For the text-containing cell, return its midpoint in (x, y) coordinate format. 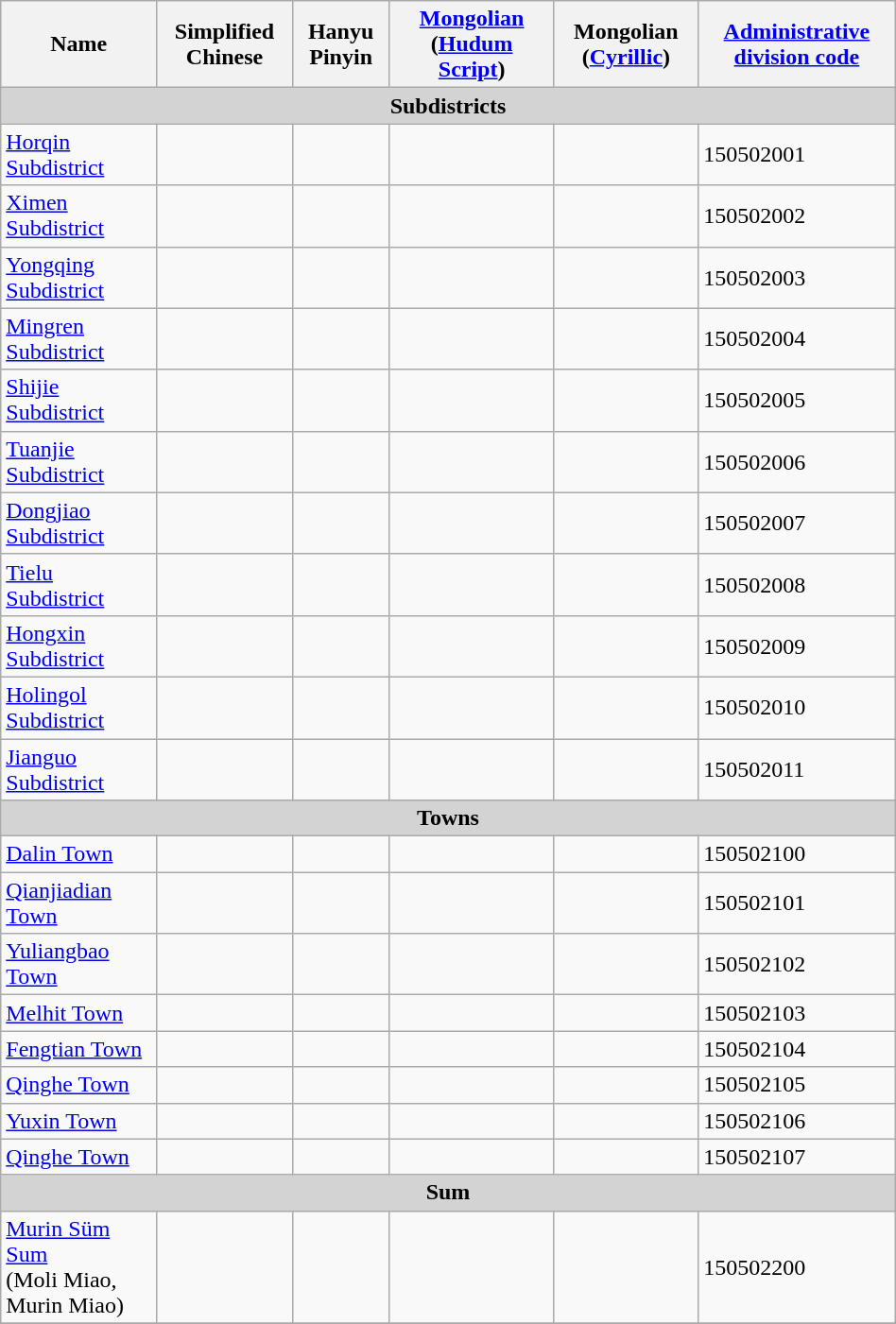
150502103 (798, 1013)
Dalin Town (79, 854)
Ximen Subdistrict (79, 215)
Fengtian Town (79, 1049)
Administrative division code (798, 44)
Yongqing Subdistrict (79, 278)
Name (79, 44)
Qianjiadian Town (79, 903)
Tuanjie Subdistrict (79, 461)
150502005 (798, 401)
150502011 (798, 769)
150502002 (798, 215)
Hanyu Pinyin (340, 44)
Holingol Subdistrict (79, 707)
150502107 (798, 1157)
150502008 (798, 584)
150502104 (798, 1049)
Yuxin Town (79, 1121)
150502006 (798, 461)
150502102 (798, 964)
Sum (448, 1193)
150502009 (798, 646)
150502010 (798, 707)
150502007 (798, 524)
Horqin Subdistrict (79, 155)
Shijie Subdistrict (79, 401)
Subdistricts (448, 106)
Tielu Subdistrict (79, 584)
Melhit Town (79, 1013)
Murin Süm Sum(Moli Miao, Murin Miao) (79, 1266)
150502106 (798, 1121)
150502200 (798, 1266)
Simplified Chinese (225, 44)
Yuliangbao Town (79, 964)
Hongxin Subdistrict (79, 646)
Jianguo Subdistrict (79, 769)
150502004 (798, 338)
Towns (448, 818)
Dongjiao Subdistrict (79, 524)
150502003 (798, 278)
Mingren Subdistrict (79, 338)
150502001 (798, 155)
Mongolian (Hudum Script) (472, 44)
Mongolian (Cyrillic) (626, 44)
150502100 (798, 854)
150502101 (798, 903)
150502105 (798, 1085)
